Return the (X, Y) coordinate for the center point of the cell that contains the specified text.  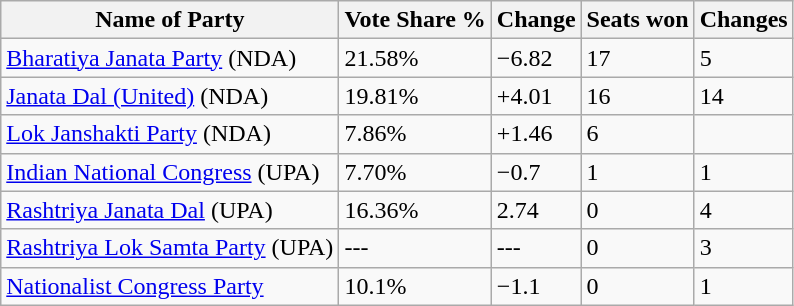
Vote Share % (415, 20)
21.58% (415, 58)
+1.46 (536, 134)
Seats won (638, 20)
−6.82 (536, 58)
−0.7 (536, 172)
Nationalist Congress Party (170, 286)
Indian National Congress (UPA) (170, 172)
Lok Janshakti Party (NDA) (170, 134)
7.70% (415, 172)
+4.01 (536, 96)
−1.1 (536, 286)
Rashtriya Lok Samta Party (UPA) (170, 248)
Name of Party (170, 20)
16.36% (415, 210)
Janata Dal (United) (NDA) (170, 96)
3 (744, 248)
Bharatiya Janata Party (NDA) (170, 58)
7.86% (415, 134)
10.1% (415, 286)
Rashtriya Janata Dal (UPA) (170, 210)
Change (536, 20)
19.81% (415, 96)
17 (638, 58)
16 (638, 96)
Changes (744, 20)
14 (744, 96)
2.74 (536, 210)
4 (744, 210)
6 (638, 134)
5 (744, 58)
